Provide the [X, Y] coordinate of the cell's center where the given text is located.  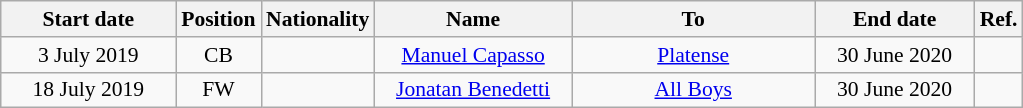
18 July 2019 [88, 90]
Manuel Capasso [473, 55]
Ref. [999, 19]
All Boys [694, 90]
Platense [694, 55]
Name [473, 19]
3 July 2019 [88, 55]
End date [895, 19]
FW [218, 90]
CB [218, 55]
To [694, 19]
Start date [88, 19]
Nationality [318, 19]
Position [218, 19]
Jonatan Benedetti [473, 90]
